Locate the cell with the specified text and output its (X, Y) center coordinate. 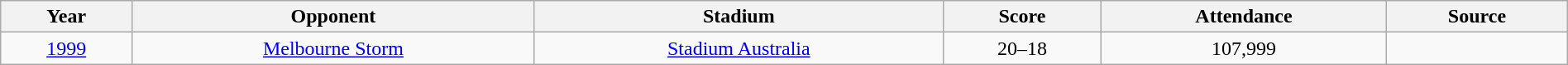
Attendance (1244, 17)
107,999 (1244, 48)
Stadium (739, 17)
1999 (66, 48)
Melbourne Storm (334, 48)
Year (66, 17)
Stadium Australia (739, 48)
Source (1477, 17)
Opponent (334, 17)
Score (1022, 17)
20–18 (1022, 48)
